Provide the [X, Y] coordinate of the cell's center where the given text is located.  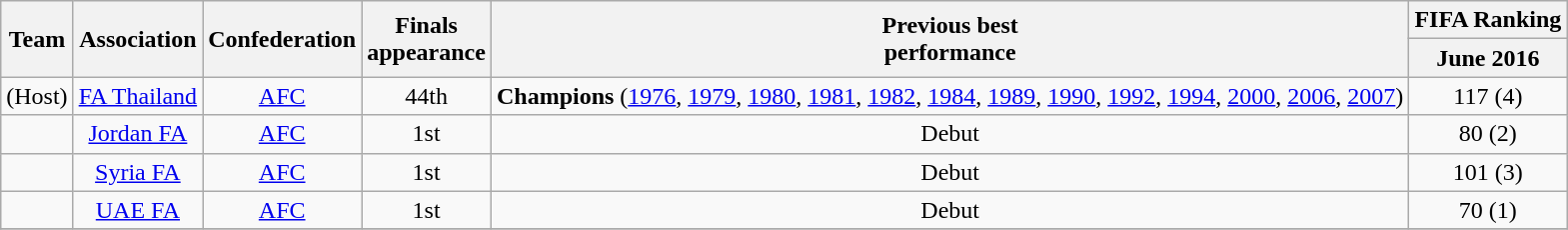
Jordan FA [138, 134]
80 (2) [1488, 134]
70 (1) [1488, 210]
Previous bestperformance [949, 39]
117 (4) [1488, 96]
Team [37, 39]
Confederation [282, 39]
UAE FA [138, 210]
Syria FA [138, 172]
101 (3) [1488, 172]
(Host) [37, 96]
44th [427, 96]
Champions (1976, 1979, 1980, 1981, 1982, 1984, 1989, 1990, 1992, 1994, 2000, 2006, 2007) [949, 96]
June 2016 [1488, 58]
Finalsappearance [427, 39]
FA Thailand [138, 96]
Association [138, 39]
FIFA Ranking [1488, 20]
